Return the [x, y] coordinate for the center point of the cell that contains the specified text.  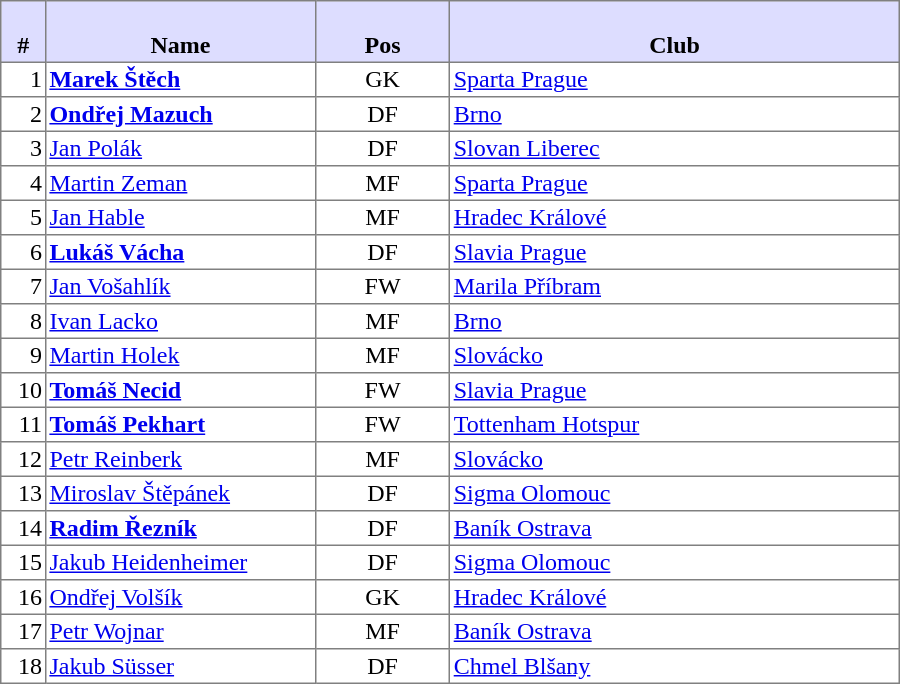
Marila Příbram [674, 286]
Slovan Liberec [674, 148]
Ivan Lacko [181, 321]
13 [24, 493]
Martin Zeman [181, 183]
17 [24, 631]
Radim Řezník [181, 528]
6 [24, 252]
18 [24, 666]
3 [24, 148]
Jan Hable [181, 217]
7 [24, 286]
15 [24, 562]
Jakub Heidenheimer [181, 562]
Miroslav Štěpánek [181, 493]
Petr Reinberk [181, 459]
5 [24, 217]
Pos [382, 32]
# [24, 32]
Jakub Süsser [181, 666]
Martin Holek [181, 355]
1 [24, 79]
12 [24, 459]
Tottenham Hotspur [674, 424]
Petr Wojnar [181, 631]
Ondřej Volšík [181, 597]
2 [24, 114]
10 [24, 390]
Name [181, 32]
Jan Polák [181, 148]
Marek Štěch [181, 79]
8 [24, 321]
14 [24, 528]
9 [24, 355]
11 [24, 424]
Jan Vošahlík [181, 286]
Tomáš Necid [181, 390]
Club [674, 32]
4 [24, 183]
16 [24, 597]
Lukáš Vácha [181, 252]
Tomáš Pekhart [181, 424]
Chmel Blšany [674, 666]
Ondřej Mazuch [181, 114]
